Detect which cell encompasses the target text, then output its (x, y) center coordinate. 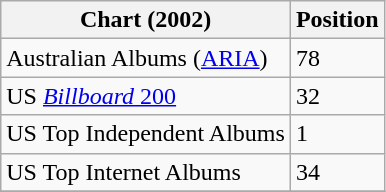
34 (337, 172)
Australian Albums (ARIA) (146, 58)
1 (337, 134)
32 (337, 96)
US Top Internet Albums (146, 172)
Position (337, 20)
Chart (2002) (146, 20)
78 (337, 58)
US Top Independent Albums (146, 134)
US Billboard 200 (146, 96)
